Return [x, y] of the center of cell containing provided text 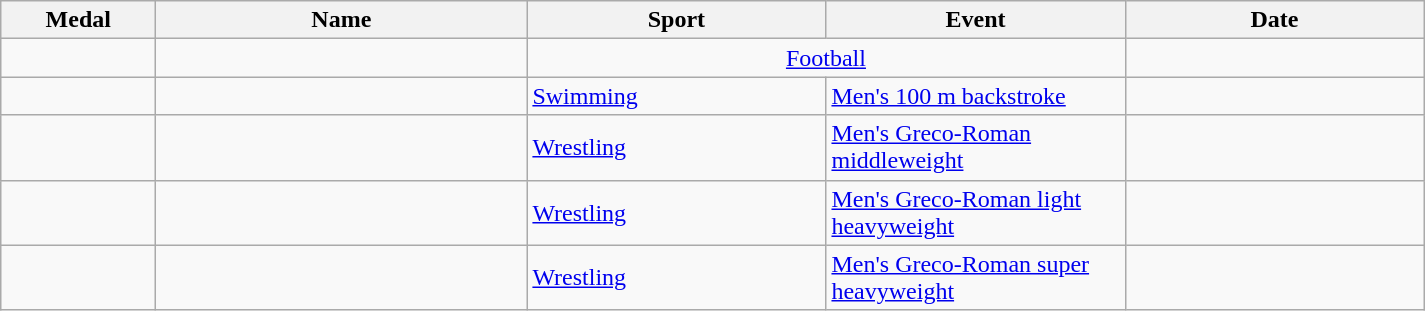
Sport [676, 20]
Men's Greco-Roman super heavyweight [976, 278]
Men's Greco-Roman light heavyweight [976, 212]
Men's Greco-Roman middleweight [976, 148]
Name [342, 20]
Medal [78, 20]
Date [1274, 20]
Men's 100 m backstroke [976, 96]
Football [826, 58]
Swimming [676, 96]
Event [976, 20]
